Capture the cell that displays the provided text and extract its [X, Y] central coordinate. 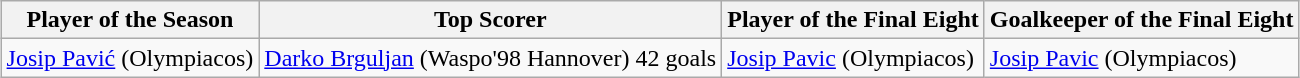
Goalkeeper of the Final Eight [1142, 20]
Player of the Final Eight [854, 20]
Player of the Season [130, 20]
Darko Brguljan (Waspo'98 Hannover) 42 goals [490, 58]
Josip Pavić (Olympiacos) [130, 58]
Top Scorer [490, 20]
